Search for the cell housing the specified text and yield its (x, y) center coordinate. 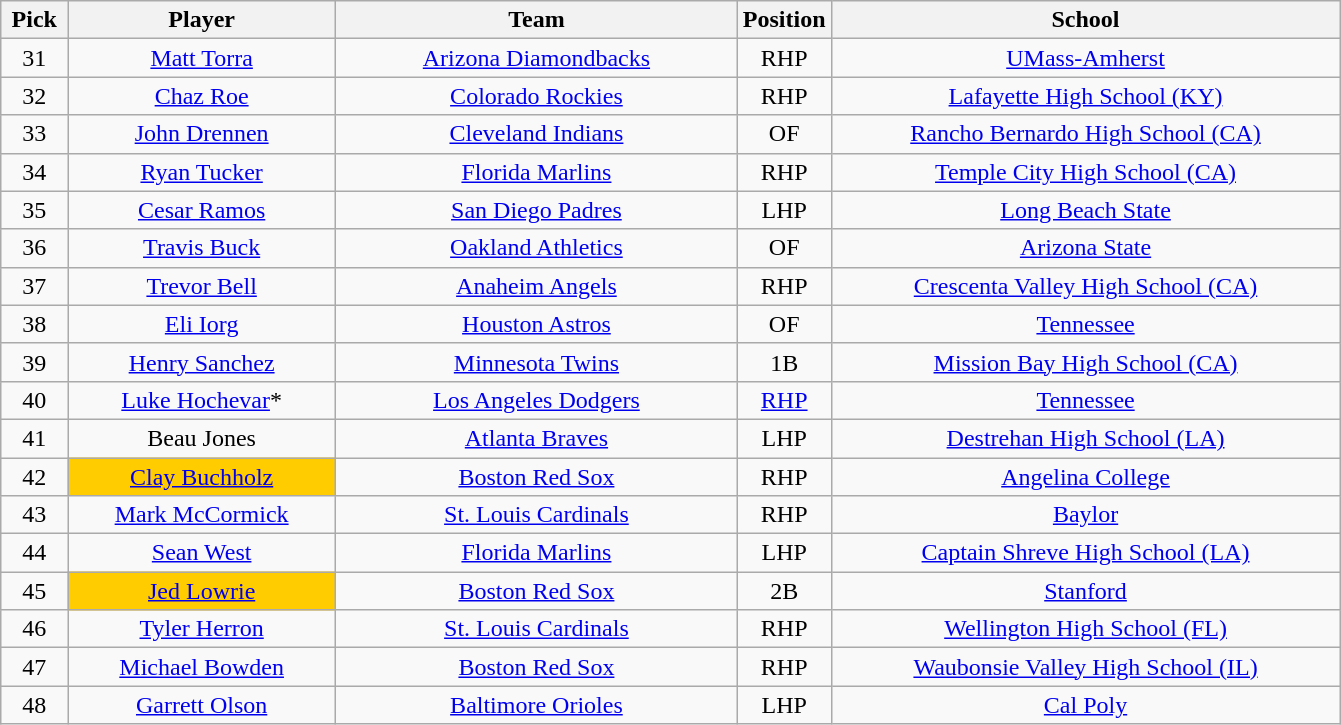
Houston Astros (537, 324)
Luke Hochevar* (202, 400)
40 (34, 400)
44 (34, 553)
45 (34, 591)
UMass-Amherst (1086, 58)
34 (34, 172)
Mark McCormick (202, 515)
Mission Bay High School (CA) (1086, 362)
Arizona State (1086, 248)
Temple City High School (CA) (1086, 172)
Arizona Diamondbacks (537, 58)
Trevor Bell (202, 286)
Jed Lowrie (202, 591)
Garrett Olson (202, 705)
Atlanta Braves (537, 438)
Baltimore Orioles (537, 705)
Anaheim Angels (537, 286)
Michael Bowden (202, 667)
Tyler Herron (202, 629)
Sean West (202, 553)
31 (34, 58)
Team (537, 20)
48 (34, 705)
Cesar Ramos (202, 210)
Captain Shreve High School (LA) (1086, 553)
Destrehan High School (LA) (1086, 438)
Long Beach State (1086, 210)
33 (34, 134)
35 (34, 210)
Los Angeles Dodgers (537, 400)
39 (34, 362)
Eli Iorg (202, 324)
46 (34, 629)
Wellington High School (FL) (1086, 629)
Pick (34, 20)
32 (34, 96)
1B (784, 362)
Rancho Bernardo High School (CA) (1086, 134)
Lafayette High School (KY) (1086, 96)
Ryan Tucker (202, 172)
Player (202, 20)
Cleveland Indians (537, 134)
School (1086, 20)
Angelina College (1086, 477)
Oakland Athletics (537, 248)
47 (34, 667)
Matt Torra (202, 58)
41 (34, 438)
38 (34, 324)
37 (34, 286)
John Drennen (202, 134)
Crescenta Valley High School (CA) (1086, 286)
42 (34, 477)
Baylor (1086, 515)
Clay Buchholz (202, 477)
Minnesota Twins (537, 362)
Cal Poly (1086, 705)
43 (34, 515)
Chaz Roe (202, 96)
Colorado Rockies (537, 96)
Position (784, 20)
Travis Buck (202, 248)
San Diego Padres (537, 210)
Stanford (1086, 591)
Beau Jones (202, 438)
Waubonsie Valley High School (IL) (1086, 667)
36 (34, 248)
Henry Sanchez (202, 362)
2B (784, 591)
